Return (X, Y) of the center of cell containing provided text 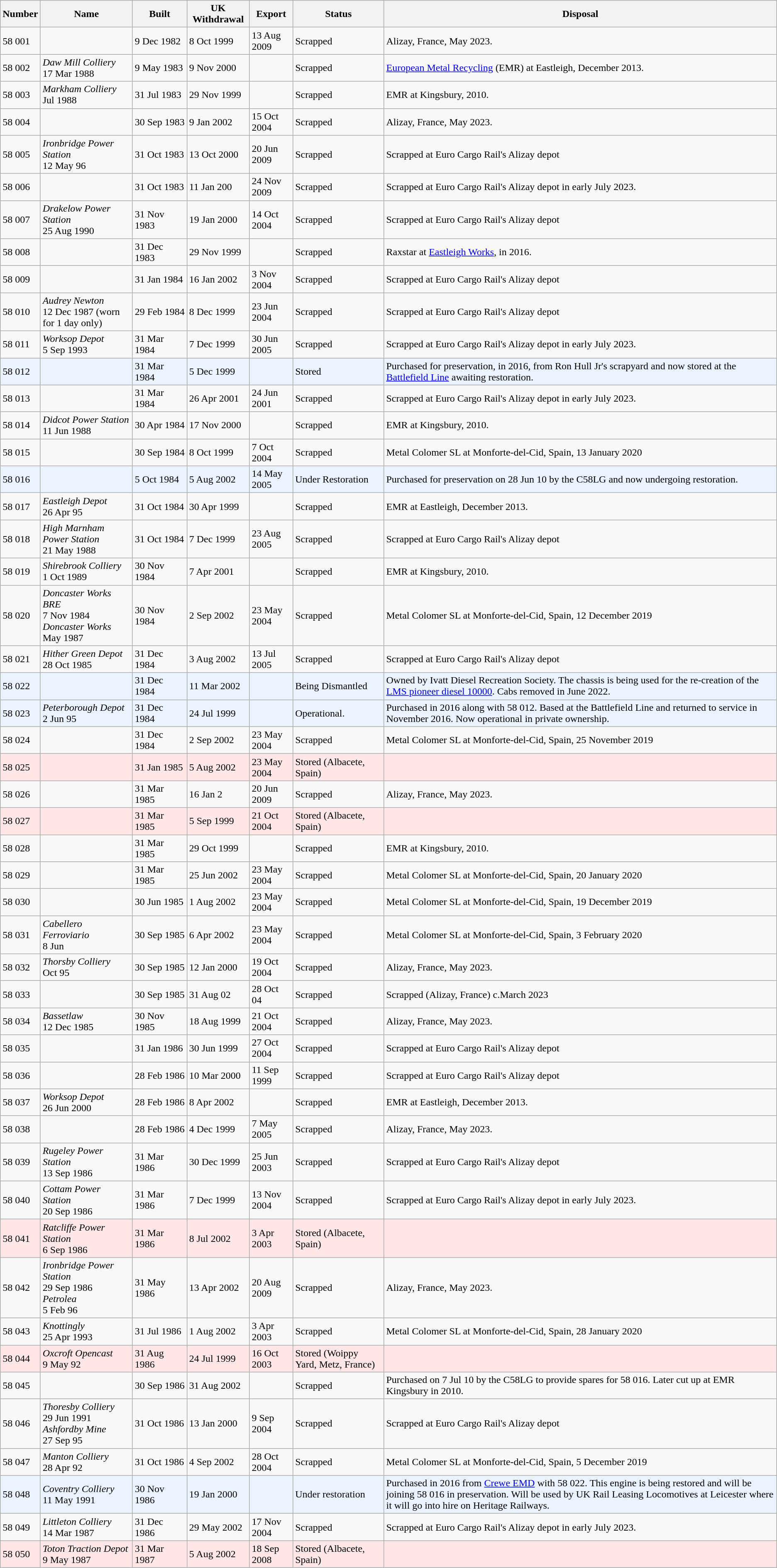
16 Jan 2002 (218, 279)
24 Jun 2001 (271, 398)
Thorsby CollieryOct 95 (86, 968)
30 Dec 1999 (218, 1162)
29 Feb 1984 (159, 312)
Worksop Depot26 Jun 2000 (86, 1102)
58 037 (20, 1102)
Didcot Power Station11 Jun 1988 (86, 426)
58 050 (20, 1554)
18 Aug 1999 (218, 1022)
9 Sep 2004 (271, 1424)
Eastleigh Depot26 Apr 95 (86, 506)
58 043 (20, 1331)
11 Jan 200 (218, 187)
8 Jul 2002 (218, 1238)
9 May 1983 (159, 68)
31 Jan 1985 (159, 767)
Ratcliffe Power Station6 Sep 1986 (86, 1238)
Manton Colliery28 Apr 92 (86, 1462)
58 024 (20, 740)
8 Apr 2002 (218, 1102)
29 Oct 1999 (218, 848)
Doncaster Works BRE7 Nov 1984Doncaster WorksMay 1987 (86, 615)
30 Sep 1984 (159, 452)
Number (20, 14)
Drakelow Power Station25 Aug 1990 (86, 219)
5 Dec 1999 (218, 371)
Metal Colomer SL at Monforte-del-Cid, Spain, 12 December 2019 (580, 615)
10 Mar 2000 (218, 1075)
Coventry Colliery11 May 1991 (86, 1495)
Operational. (339, 713)
58 031 (20, 935)
Metal Colomer SL at Monforte-del-Cid, Spain, 3 February 2020 (580, 935)
58 030 (20, 902)
Knottingly25 Apr 1993 (86, 1331)
58 019 (20, 572)
58 005 (20, 154)
Purchased for preservation, in 2016, from Ron Hull Jr's scrapyard and now stored at the Battlefield Line awaiting restoration. (580, 371)
Raxstar at Eastleigh Works, in 2016. (580, 252)
28 Oct 2004 (271, 1462)
Peterborough Depot2 Jun 95 (86, 713)
58 013 (20, 398)
13 Nov 2004 (271, 1200)
UK Withdrawal (218, 14)
8 Dec 1999 (218, 312)
58 001 (20, 41)
58 022 (20, 686)
58 018 (20, 539)
18 Sep 2008 (271, 1554)
30 Sep 1986 (159, 1386)
58 008 (20, 252)
20 Aug 2009 (271, 1288)
31 Dec 1983 (159, 252)
31 Aug 1986 (159, 1358)
Oxcroft Opencast9 May 92 (86, 1358)
31 Nov 1983 (159, 219)
16 Oct 2003 (271, 1358)
58 038 (20, 1129)
Cottam Power Station20 Sep 1986 (86, 1200)
58 025 (20, 767)
58 003 (20, 95)
58 028 (20, 848)
Being Dismantled (339, 686)
30 Nov 1986 (159, 1495)
Markham CollieryJul 1988 (86, 95)
4 Dec 1999 (218, 1129)
58 017 (20, 506)
58 041 (20, 1238)
58 021 (20, 659)
Under Restoration (339, 480)
58 011 (20, 344)
27 Oct 2004 (271, 1048)
30 Jun 2005 (271, 344)
Owned by Ivatt Diesel Recreation Society. The chassis is being used for the re-creation of the LMS pioneer diesel 10000. Cabs removed in June 2022. (580, 686)
14 May 2005 (271, 480)
31 Aug 02 (218, 994)
58 045 (20, 1386)
15 Oct 2004 (271, 122)
Metal Colomer SL at Monforte-del-Cid, Spain, 25 November 2019 (580, 740)
Hither Green Depot28 Oct 1985 (86, 659)
Bassetlaw12 Dec 1985 (86, 1022)
Under restoration (339, 1495)
Purchased in 2016 along with 58 012. Based at the Battlefield Line and returned to service in November 2016. Now operational in private ownership. (580, 713)
13 Aug 2009 (271, 41)
58 014 (20, 426)
58 010 (20, 312)
12 Jan 2000 (218, 968)
31 Jul 1983 (159, 95)
31 Jul 1986 (159, 1331)
58 015 (20, 452)
58 046 (20, 1424)
5 Sep 1999 (218, 821)
58 044 (20, 1358)
Stored (Woippy Yard, Metz, France) (339, 1358)
30 Jun 1985 (159, 902)
Ironbridge Power Station12 May 96 (86, 154)
9 Jan 2002 (218, 122)
9 Dec 1982 (159, 41)
58 048 (20, 1495)
31 Aug 2002 (218, 1386)
Metal Colomer SL at Monforte-del-Cid, Spain, 5 December 2019 (580, 1462)
58 016 (20, 480)
58 023 (20, 713)
Worksop Depot5 Sep 1993 (86, 344)
58 036 (20, 1075)
Metal Colomer SL at Monforte-del-Cid, Spain, 19 December 2019 (580, 902)
Purchased on 7 Jul 10 by the C58LG to provide spares for 58 016. Later cut up at EMR Kingsbury in 2010. (580, 1386)
Name (86, 14)
17 Nov 2004 (271, 1527)
31 Mar 1987 (159, 1554)
Shirebrook Colliery1 Oct 1989 (86, 572)
11 Mar 2002 (218, 686)
7 Apr 2001 (218, 572)
58 004 (20, 122)
3 Aug 2002 (218, 659)
58 029 (20, 875)
9 Nov 2000 (218, 68)
Toton Traction Depot9 May 1987 (86, 1554)
58 034 (20, 1022)
58 027 (20, 821)
3 Nov 2004 (271, 279)
17 Nov 2000 (218, 426)
5 Oct 1984 (159, 480)
4 Sep 2002 (218, 1462)
Ironbridge Power Station29 Sep 1986Petrolea5 Feb 96 (86, 1288)
Export (271, 14)
31 Jan 1984 (159, 279)
58 039 (20, 1162)
58 002 (20, 68)
23 Jun 2004 (271, 312)
13 Jan 2000 (218, 1424)
High Marnham Power Station21 May 1988 (86, 539)
58 033 (20, 994)
European Metal Recycling (EMR) at Eastleigh, December 2013. (580, 68)
58 026 (20, 794)
Audrey Newton12 Dec 1987 (worn for 1 day only) (86, 312)
58 032 (20, 968)
Scrapped (Alizay, France) c.March 2023 (580, 994)
13 Apr 2002 (218, 1288)
Metal Colomer SL at Monforte-del-Cid, Spain, 20 January 2020 (580, 875)
58 006 (20, 187)
28 Oct 04 (271, 994)
24 Nov 2009 (271, 187)
25 Jun 2003 (271, 1162)
6 Apr 2002 (218, 935)
13 Oct 2000 (218, 154)
29 May 2002 (218, 1527)
30 Apr 1984 (159, 426)
58 035 (20, 1048)
58 012 (20, 371)
7 Oct 2004 (271, 452)
58 049 (20, 1527)
Metal Colomer SL at Monforte-del-Cid, Spain, 28 January 2020 (580, 1331)
58 009 (20, 279)
31 Jan 1986 (159, 1048)
14 Oct 2004 (271, 219)
Purchased for preservation on 28 Jun 10 by the C58LG and now undergoing restoration. (580, 480)
58 020 (20, 615)
Status (339, 14)
Littleton Colliery14 Mar 1987 (86, 1527)
31 Dec 1986 (159, 1527)
26 Apr 2001 (218, 398)
19 Oct 2004 (271, 968)
23 Aug 2005 (271, 539)
30 Sep 1983 (159, 122)
58 007 (20, 219)
30 Apr 1999 (218, 506)
Built (159, 14)
Thoresby Colliery29 Jun 1991 Ashfordby Mine27 Sep 95 (86, 1424)
16 Jan 2 (218, 794)
58 047 (20, 1462)
31 May 1986 (159, 1288)
Stored (339, 371)
11 Sep 1999 (271, 1075)
Daw Mill Colliery17 Mar 1988 (86, 68)
58 040 (20, 1200)
30 Nov 1985 (159, 1022)
Metal Colomer SL at Monforte-del-Cid, Spain, 13 January 2020 (580, 452)
25 Jun 2002 (218, 875)
Rugeley Power Station13 Sep 1986 (86, 1162)
30 Jun 1999 (218, 1048)
58 042 (20, 1288)
7 May 2005 (271, 1129)
Cabellero Ferroviario8 Jun (86, 935)
13 Jul 2005 (271, 659)
Disposal (580, 14)
